Return the (X, Y) coordinate for the center point of the cell that contains the specified text.  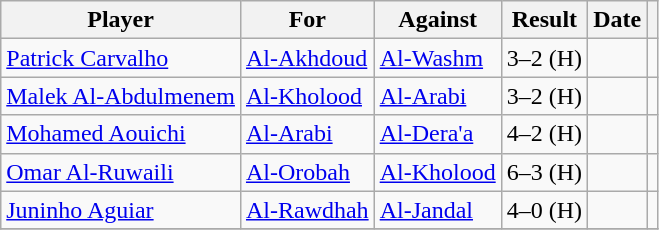
Malek Al-Abdulmenem (121, 96)
For (307, 20)
Date (618, 20)
4–0 (H) (544, 210)
Omar Al-Ruwaili (121, 172)
Al-Rawdhah (307, 210)
Patrick Carvalho (121, 58)
Al-Akhdoud (307, 58)
Al-Orobah (307, 172)
Al-Dera'a (438, 134)
4–2 (H) (544, 134)
Al-Washm (438, 58)
Against (438, 20)
Player (121, 20)
Mohamed Aouichi (121, 134)
Al-Jandal (438, 210)
6–3 (H) (544, 172)
Result (544, 20)
Juninho Aguiar (121, 210)
